Scan for the cell matching the given text and deliver its [X, Y] coordinate at center. 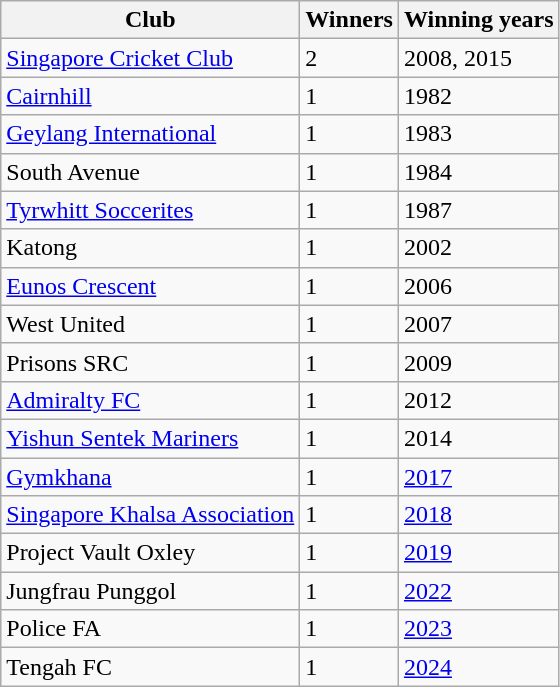
Singapore Cricket Club [150, 58]
2023 [478, 629]
Prisons SRC [150, 362]
2007 [478, 324]
2014 [478, 438]
West United [150, 324]
2 [350, 58]
2024 [478, 667]
2012 [478, 400]
2002 [478, 248]
2006 [478, 286]
Winning years [478, 20]
South Avenue [150, 172]
Tyrwhitt Soccerites [150, 210]
1983 [478, 134]
Club [150, 20]
Jungfrau Punggol [150, 591]
Gymkhana [150, 477]
2019 [478, 553]
Cairnhill [150, 96]
Project Vault Oxley [150, 553]
Police FA [150, 629]
Winners [350, 20]
2022 [478, 591]
Tengah FC [150, 667]
Admiralty FC [150, 400]
Geylang International [150, 134]
2018 [478, 515]
1982 [478, 96]
1984 [478, 172]
Katong [150, 248]
Singapore Khalsa Association [150, 515]
Yishun Sentek Mariners [150, 438]
1987 [478, 210]
2009 [478, 362]
Eunos Crescent [150, 286]
2017 [478, 477]
2008, 2015 [478, 58]
